Output the (x, y) coordinate of the center of the cell containing the given text.  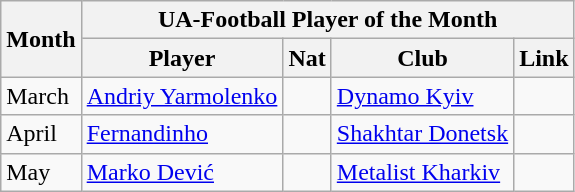
Month (41, 39)
April (41, 134)
Fernandinho (182, 134)
Andriy Yarmolenko (182, 96)
Shakhtar Donetsk (422, 134)
Metalist Kharkiv (422, 172)
May (41, 172)
UA-Football Player of the Month (328, 20)
Club (422, 58)
Dynamo Kyiv (422, 96)
Nat (307, 58)
Player (182, 58)
Link (544, 58)
March (41, 96)
Marko Dević (182, 172)
